Locate the cell with the specified text and output its [x, y] center coordinate. 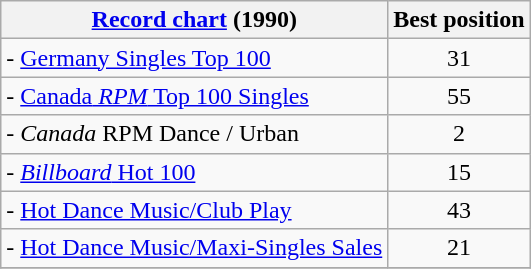
- Canada RPM Top 100 Singles [194, 96]
55 [459, 96]
- Hot Dance Music/Maxi-Singles Sales [194, 248]
43 [459, 210]
- Hot Dance Music/Club Play [194, 210]
31 [459, 58]
Best position [459, 20]
15 [459, 172]
- Billboard Hot 100 [194, 172]
- Germany Singles Top 100 [194, 58]
- Canada RPM Dance / Urban [194, 134]
2 [459, 134]
21 [459, 248]
Record chart (1990) [194, 20]
